Determine the [x, y] coordinate at the center of the cell enclosing the given text.  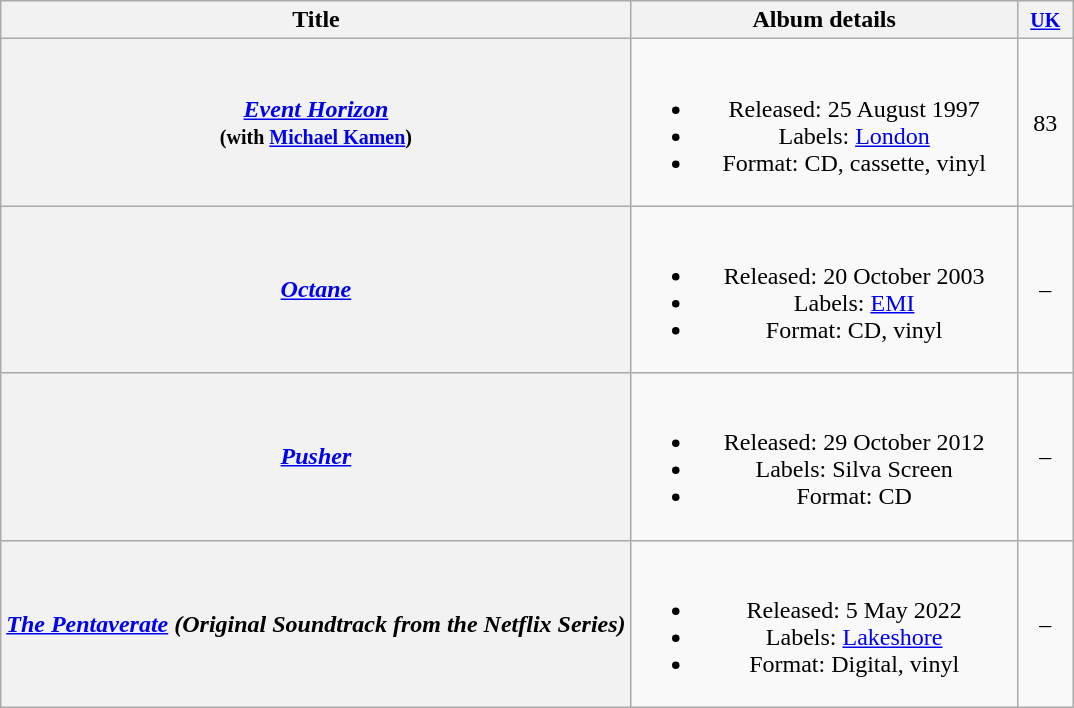
Released: 20 October 2003Labels: EMIFormat: CD, vinyl [824, 290]
UK [1045, 20]
Title [316, 20]
83 [1045, 122]
Released: 5 May 2022Labels: LakeshoreFormat: Digital, vinyl [824, 624]
The Pentaverate (Original Soundtrack from the Netflix Series) [316, 624]
Octane [316, 290]
Released: 25 August 1997Labels: LondonFormat: CD, cassette, vinyl [824, 122]
Album details [824, 20]
Released: 29 October 2012Labels: Silva ScreenFormat: CD [824, 456]
Event Horizon(with Michael Kamen) [316, 122]
Pusher [316, 456]
